Locate the cell with the specified text and output its [X, Y] center coordinate. 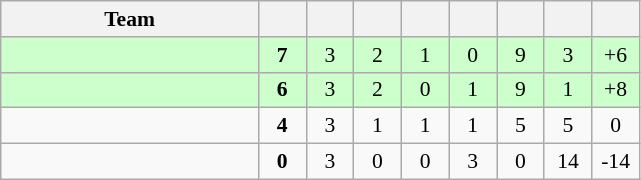
+8 [616, 90]
+6 [616, 55]
7 [282, 55]
Team [130, 19]
6 [282, 90]
14 [568, 162]
-14 [616, 162]
4 [282, 126]
